Find where the given text appears and provide that cell's center as (x, y) coordinate. 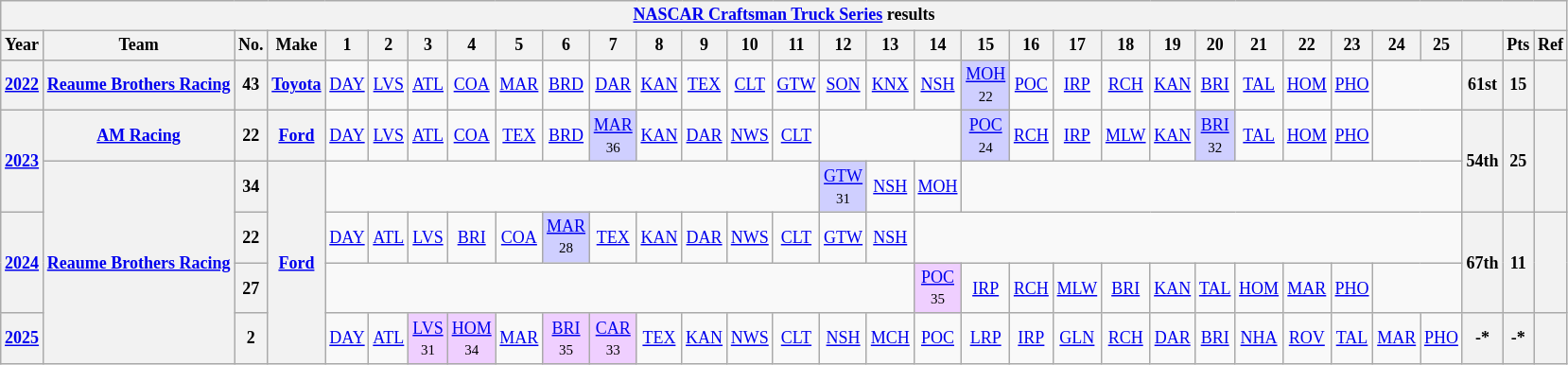
NHA (1260, 339)
Pts (1519, 45)
2023 (23, 161)
20 (1215, 45)
13 (890, 45)
21 (1260, 45)
GLN (1076, 339)
GTW31 (844, 186)
18 (1125, 45)
6 (566, 45)
Year (23, 45)
4 (471, 45)
Make (297, 45)
12 (844, 45)
MOH (938, 186)
14 (938, 45)
SON (844, 85)
27 (252, 288)
23 (1352, 45)
Toyota (297, 85)
MOH22 (985, 85)
KNX (890, 85)
MCH (890, 339)
BRI35 (566, 339)
3 (428, 45)
17 (1076, 45)
2025 (23, 339)
2022 (23, 85)
AM Racing (138, 136)
POC24 (985, 136)
NASCAR Craftsman Truck Series results (785, 15)
8 (659, 45)
MAR28 (566, 237)
61st (1483, 85)
2024 (23, 263)
34 (252, 186)
MAR36 (613, 136)
1 (347, 45)
CAR33 (613, 339)
ROV (1307, 339)
19 (1173, 45)
LRP (985, 339)
43 (252, 85)
5 (519, 45)
No. (252, 45)
HOM34 (471, 339)
Ref (1551, 45)
Team (138, 45)
16 (1032, 45)
7 (613, 45)
LVS31 (428, 339)
BRI32 (1215, 136)
POC35 (938, 288)
10 (749, 45)
24 (1397, 45)
9 (705, 45)
67th (1483, 263)
54th (1483, 161)
